Return the [x, y] coordinate for the center point of the cell that contains the specified text.  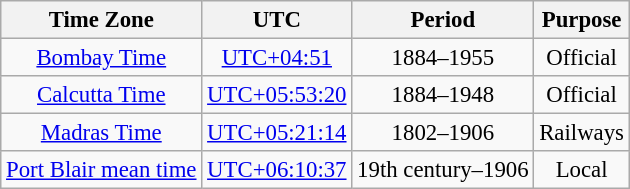
1884–1948 [443, 95]
Purpose [582, 20]
UTC [277, 20]
Bombay Time [102, 58]
1884–1955 [443, 58]
19th century–1906 [443, 170]
1802–1906 [443, 133]
Calcutta Time [102, 95]
Period [443, 20]
Railways [582, 133]
UTC+04:51 [277, 58]
Local [582, 170]
UTC+06:10:37 [277, 170]
Time Zone [102, 20]
UTC+05:21:14 [277, 133]
UTC+05:53:20 [277, 95]
Madras Time [102, 133]
Port Blair mean time [102, 170]
